Locate the cell with the specified text and output its [x, y] center coordinate. 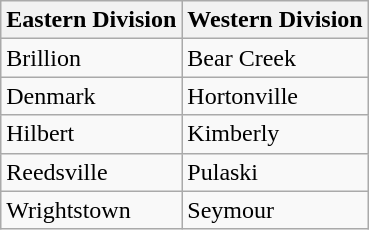
Western Division [275, 20]
Bear Creek [275, 58]
Brillion [92, 58]
Hortonville [275, 96]
Denmark [92, 96]
Reedsville [92, 172]
Kimberly [275, 134]
Pulaski [275, 172]
Eastern Division [92, 20]
Hilbert [92, 134]
Wrightstown [92, 210]
Seymour [275, 210]
